Identify which cell holds the provided text, then report its (x, y) central coordinate. 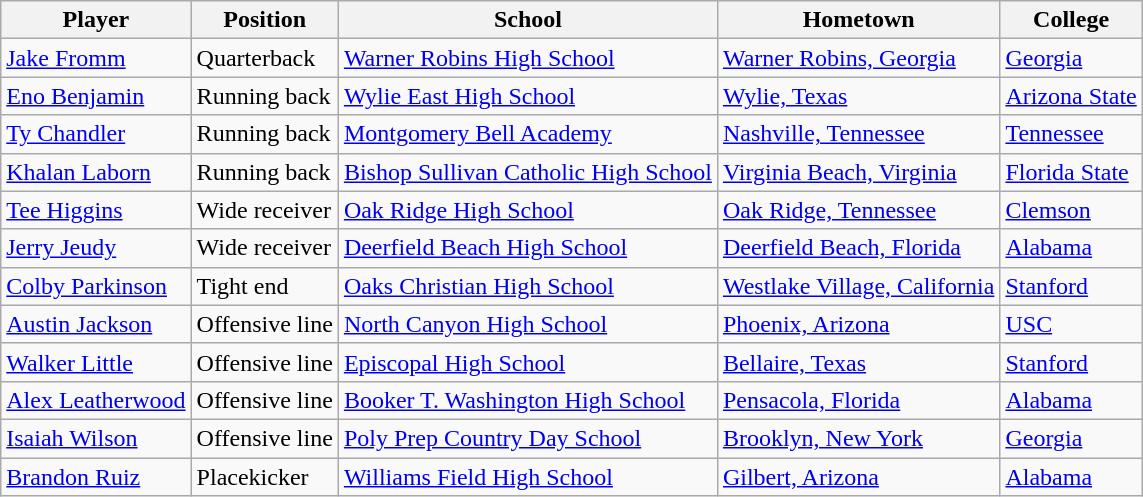
Florida State (1071, 172)
Pensacola, Florida (858, 400)
School (528, 20)
Placekicker (264, 477)
Arizona State (1071, 96)
Gilbert, Arizona (858, 477)
Montgomery Bell Academy (528, 134)
Tight end (264, 286)
Alex Leatherwood (96, 400)
Oak Ridge, Tennessee (858, 210)
Oak Ridge High School (528, 210)
Player (96, 20)
Eno Benjamin (96, 96)
College (1071, 20)
Poly Prep Country Day School (528, 438)
Khalan Laborn (96, 172)
Ty Chandler (96, 134)
Warner Robins, Georgia (858, 58)
Episcopal High School (528, 362)
Isaiah Wilson (96, 438)
USC (1071, 324)
Booker T. Washington High School (528, 400)
Deerfield Beach, Florida (858, 248)
Brooklyn, New York (858, 438)
Bishop Sullivan Catholic High School (528, 172)
Tee Higgins (96, 210)
Brandon Ruiz (96, 477)
Westlake Village, California (858, 286)
Bellaire, Texas (858, 362)
Clemson (1071, 210)
Quarterback (264, 58)
Wylie, Texas (858, 96)
Phoenix, Arizona (858, 324)
Jerry Jeudy (96, 248)
Warner Robins High School (528, 58)
Position (264, 20)
North Canyon High School (528, 324)
Walker Little (96, 362)
Oaks Christian High School (528, 286)
Williams Field High School (528, 477)
Jake Fromm (96, 58)
Wylie East High School (528, 96)
Austin Jackson (96, 324)
Colby Parkinson (96, 286)
Tennessee (1071, 134)
Hometown (858, 20)
Virginia Beach, Virginia (858, 172)
Nashville, Tennessee (858, 134)
Deerfield Beach High School (528, 248)
